Find where the given text appears and provide that cell's center as [X, Y] coordinate. 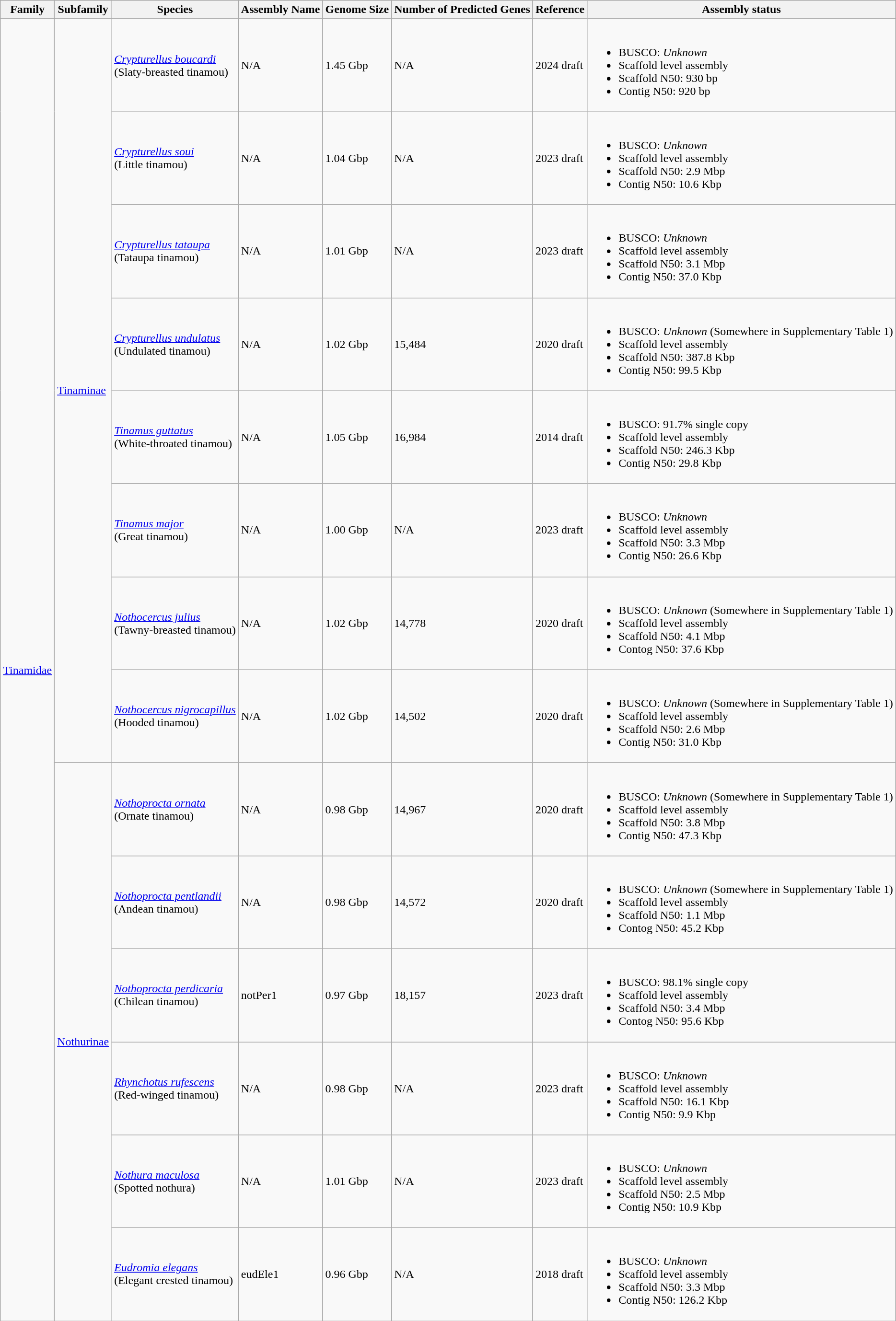
2014 draft [560, 437]
1.05 Gbp [357, 437]
BUSCO: 91.7% single copyScaffold level assemblyScaffold N50: 246.3 KbpContig N50: 29.8 Kbp [742, 437]
notPer1 [280, 995]
eudEle1 [280, 1275]
Tinaminae [83, 391]
2018 draft [560, 1275]
2024 draft [560, 65]
BUSCO: Unknown (Somewhere in Supplementary Table 1)Scaffold level assemblyScaffold N50: 387.8 KbpContig N50: 99.5 Kbp [742, 344]
Nothura maculosa(Spotted nothura) [175, 1182]
Nothoprocta perdicaria(Chilean tinamou) [175, 995]
Genome Size [357, 10]
Species [175, 10]
BUSCO: Unknown (Somewhere in Supplementary Table 1)Scaffold level assemblyScaffold N50: 1.1 MbpContog N50: 45.2 Kbp [742, 902]
Assembly Name [280, 10]
Number of Predicted Genes [462, 10]
14,572 [462, 902]
0.96 Gbp [357, 1275]
BUSCO: UnknownScaffold level assemblyScaffold N50: 3.1 MbpContig N50: 37.0 Kbp [742, 251]
18,157 [462, 995]
Nothoprocta pentlandii(Andean tinamou) [175, 902]
Reference [560, 10]
Subfamily [83, 10]
Family [28, 10]
BUSCO: Unknown (Somewhere in Supplementary Table 1)Scaffold level assemblyScaffold N50: 3.8 MbpContig N50: 47.3 Kbp [742, 809]
Crypturellus soui(Little tinamou) [175, 158]
0.97 Gbp [357, 995]
BUSCO: UnknownScaffold level assemblyScaffold N50: 2.9 MbpContig N50: 10.6 Kbp [742, 158]
1.45 Gbp [357, 65]
Rhynchotus rufescens(Red-winged tinamou) [175, 1089]
BUSCO: Unknown (Somewhere in Supplementary Table 1)Scaffold level assemblyScaffold N50: 4.1 MbpContog N50: 37.6 Kbp [742, 623]
15,484 [462, 344]
Eudromia elegans(Elegant crested tinamou) [175, 1275]
16,984 [462, 437]
14,502 [462, 716]
Crypturellus tataupa(Tataupa tinamou) [175, 251]
Assembly status [742, 10]
BUSCO: Unknown (Somewhere in Supplementary Table 1)Scaffold level assemblyScaffold N50: 2.6 MbpContig N50: 31.0 Kbp [742, 716]
BUSCO: UnknownScaffold level assemblyScaffold N50: 930 bpContig N50: 920 bp [742, 65]
BUSCO: UnknownScaffold level assemblyScaffold N50: 16.1 KbpContig N50: 9.9 Kbp [742, 1089]
1.04 Gbp [357, 158]
Crypturellus undulatus(Undulated tinamou) [175, 344]
Nothocercus julius(Tawny-breasted tinamou) [175, 623]
BUSCO: UnknownScaffold level assemblyScaffold N50: 3.3 MbpContig N50: 126.2 Kbp [742, 1275]
14,778 [462, 623]
BUSCO: 98.1% single copyScaffold level assemblyScaffold N50: 3.4 MbpContog N50: 95.6 Kbp [742, 995]
Nothoprocta ornata(Ornate tinamou) [175, 809]
Crypturellus boucardi(Slaty-breasted tinamou) [175, 65]
14,967 [462, 809]
BUSCO: UnknownScaffold level assemblyScaffold N50: 2.5 MbpContig N50: 10.9 Kbp [742, 1182]
Nothocercus nigrocapillus(Hooded tinamou) [175, 716]
1.00 Gbp [357, 530]
Tinamus major(Great tinamou) [175, 530]
BUSCO: UnknownScaffold level assemblyScaffold N50: 3.3 MbpContig N50: 26.6 Kbp [742, 530]
Nothurinae [83, 1042]
Tinamidae [28, 670]
Tinamus guttatus(White-throated tinamou) [175, 437]
